Scan for the cell matching the given text and deliver its [X, Y] coordinate at center. 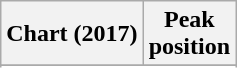
Peak position [189, 34]
Chart (2017) [72, 34]
